Search for the cell housing the specified text and yield its [X, Y] center coordinate. 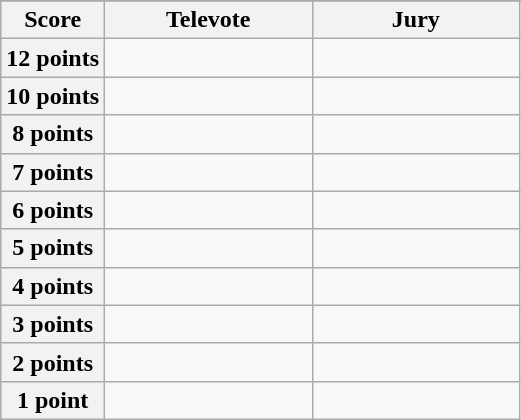
2 points [53, 362]
8 points [53, 134]
3 points [53, 324]
1 point [53, 400]
4 points [53, 286]
10 points [53, 96]
7 points [53, 172]
Score [53, 20]
Televote [209, 20]
12 points [53, 58]
5 points [53, 248]
Jury [416, 20]
6 points [53, 210]
